Detect which cell encompasses the target text, then output its [x, y] center coordinate. 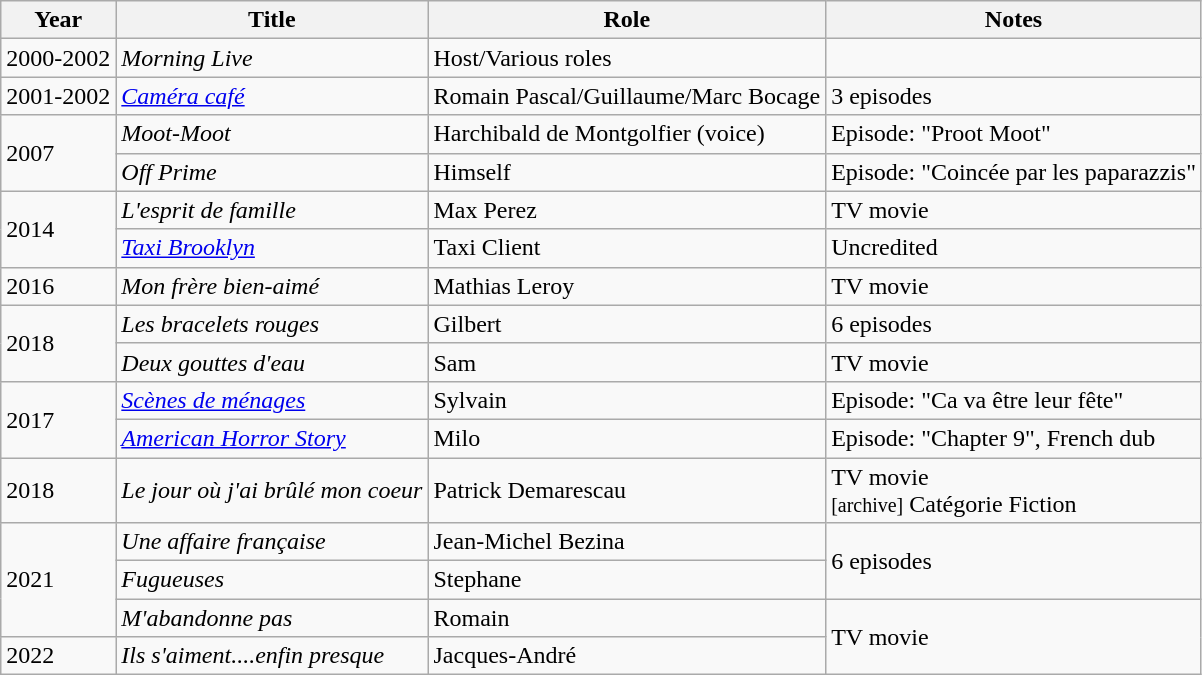
Morning Live [272, 58]
Milo [627, 438]
2022 [58, 656]
Host/Various roles [627, 58]
3 episodes [1014, 96]
Sylvain [627, 400]
Caméra café [272, 96]
Uncredited [1014, 248]
Episode: "Ca va être leur fête" [1014, 400]
Romain [627, 618]
2014 [58, 229]
Une affaire française [272, 542]
2001-2002 [58, 96]
TV movie [archive] Catégorie Fiction [1014, 490]
Himself [627, 172]
Patrick Demarescau [627, 490]
Moot-Moot [272, 134]
Taxi Brooklyn [272, 248]
Mon frère bien-aimé [272, 286]
2017 [58, 419]
Deux gouttes d'eau [272, 362]
Sam [627, 362]
Fugueuses [272, 580]
Stephane [627, 580]
Scènes de ménages [272, 400]
Le jour où j'ai brûlé mon coeur [272, 490]
Title [272, 20]
Harchibald de Montgolfier (voice) [627, 134]
2021 [58, 580]
2000-2002 [58, 58]
Notes [1014, 20]
Taxi Client [627, 248]
Episode: "Chapter 9", French dub [1014, 438]
M'abandonne pas [272, 618]
Gilbert [627, 324]
Off Prime [272, 172]
Jacques-André [627, 656]
American Horror Story [272, 438]
Jean-Michel Bezina [627, 542]
Role [627, 20]
Ils s'aiment....enfin presque [272, 656]
Year [58, 20]
Episode: "Proot Moot" [1014, 134]
L'esprit de famille [272, 210]
Les bracelets rouges [272, 324]
Mathias Leroy [627, 286]
2016 [58, 286]
Episode: "Coincée par les paparazzis" [1014, 172]
Romain Pascal/Guillaume/Marc Bocage [627, 96]
Max Perez [627, 210]
2007 [58, 153]
